Search for the cell housing the specified text and yield its [X, Y] center coordinate. 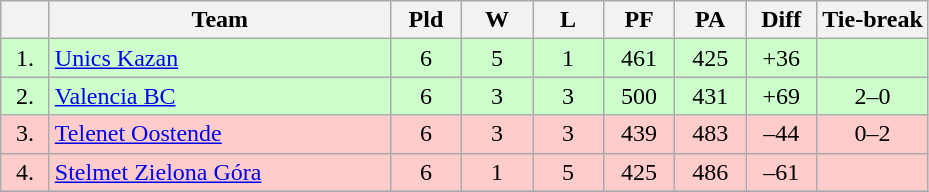
Diff [782, 20]
483 [710, 134]
Stelmet Zielona Góra [220, 172]
+36 [782, 58]
L [568, 20]
439 [640, 134]
Tie-break [873, 20]
PF [640, 20]
431 [710, 96]
–61 [782, 172]
500 [640, 96]
–44 [782, 134]
3. [26, 134]
Unics Kazan [220, 58]
Team [220, 20]
1. [26, 58]
Valencia BC [220, 96]
2. [26, 96]
W [496, 20]
PA [710, 20]
2–0 [873, 96]
Telenet Oostende [220, 134]
Pld [426, 20]
+69 [782, 96]
4. [26, 172]
486 [710, 172]
461 [640, 58]
0–2 [873, 134]
